Capture the cell that displays the provided text and extract its (x, y) central coordinate. 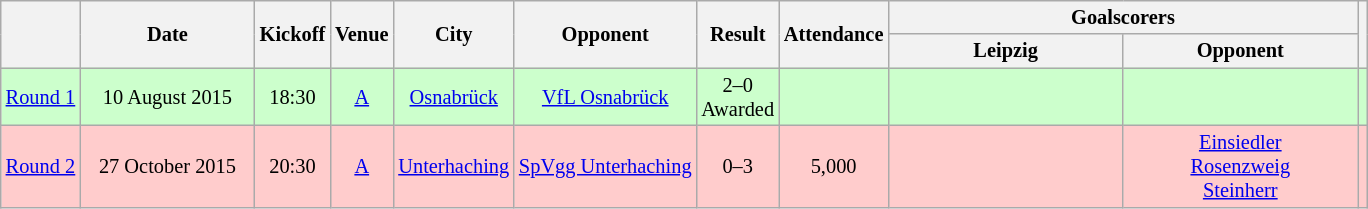
Venue (362, 34)
20:30 (292, 166)
27 October 2015 (168, 166)
Leipzig (1006, 51)
Attendance (834, 34)
2–0Awarded (738, 97)
Kickoff (292, 34)
Round 2 (40, 166)
Goalscorers (1122, 17)
18:30 (292, 97)
0–3 (738, 166)
SpVgg Unterhaching (605, 166)
10 August 2015 (168, 97)
Osnabrück (454, 97)
Date (168, 34)
VfL Osnabrück (605, 97)
Einsiedler Rosenzweig Steinherr (1240, 166)
Unterhaching (454, 166)
City (454, 34)
Result (738, 34)
Round 1 (40, 97)
5,000 (834, 166)
